Identify which cell holds the provided text, then report its [X, Y] central coordinate. 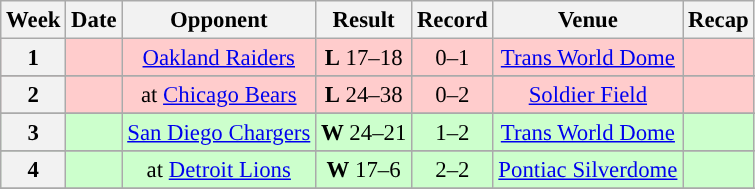
0–2 [452, 95]
W 24–21 [364, 133]
at Detroit Lions [219, 170]
Pontiac Silverdome [588, 170]
at Chicago Bears [219, 95]
Soldier Field [588, 95]
1 [34, 58]
San Diego Chargers [219, 133]
Recap [718, 20]
2 [34, 95]
3 [34, 133]
L 24–38 [364, 95]
4 [34, 170]
L 17–18 [364, 58]
Venue [588, 20]
Result [364, 20]
1–2 [452, 133]
Week [34, 20]
Oakland Raiders [219, 58]
Opponent [219, 20]
W 17–6 [364, 170]
Date [94, 20]
Record [452, 20]
2–2 [452, 170]
0–1 [452, 58]
